Return the [x, y] coordinate for the center point of the cell that contains the specified text.  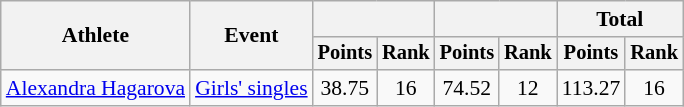
74.52 [467, 88]
113.27 [592, 88]
12 [528, 88]
Girls' singles [252, 88]
Total [620, 19]
Athlete [96, 36]
Alexandra Hagarova [96, 88]
38.75 [345, 88]
Event [252, 36]
